Locate the cell with the specified text and output its [X, Y] center coordinate. 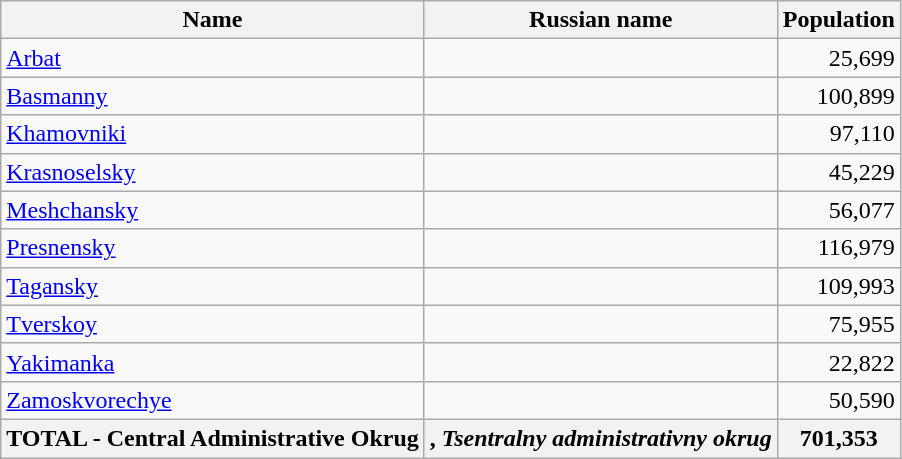
TOTAL - Central Administrative Okrug [213, 438]
Basmanny [213, 96]
Population [838, 20]
Name [213, 20]
Krasnoselsky [213, 172]
116,979 [838, 248]
50,590 [838, 400]
Zamoskvorechye [213, 400]
Meshchansky [213, 210]
22,822 [838, 362]
56,077 [838, 210]
25,699 [838, 58]
Russian name [600, 20]
Tverskoy [213, 324]
Yakimanka [213, 362]
109,993 [838, 286]
100,899 [838, 96]
, Tsentralny administrativny okrug [600, 438]
701,353 [838, 438]
Tagansky [213, 286]
75,955 [838, 324]
Presnensky [213, 248]
Khamovniki [213, 134]
97,110 [838, 134]
Arbat [213, 58]
45,229 [838, 172]
